Detect which cell encompasses the target text, then output its [X, Y] center coordinate. 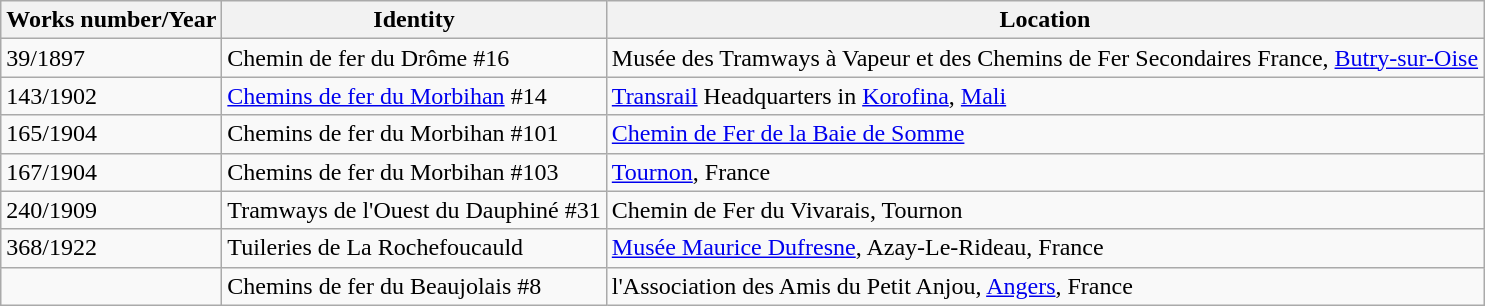
240/1909 [112, 210]
Tournon, France [1044, 172]
Tramways de l'Ouest du Dauphiné #31 [414, 210]
Musée des Tramways à Vapeur et des Chemins de Fer Secondaires France, Butry-sur-Oise [1044, 58]
Chemins de fer du Morbihan #103 [414, 172]
Location [1044, 20]
Chemins de fer du Beaujolais #8 [414, 286]
Chemins de fer du Morbihan #14 [414, 96]
Chemins de fer du Morbihan #101 [414, 134]
Chemin de Fer de la Baie de Somme [1044, 134]
Transrail Headquarters in Korofina, Mali [1044, 96]
39/1897 [112, 58]
368/1922 [112, 248]
Chemin de Fer du Vivarais, Tournon [1044, 210]
167/1904 [112, 172]
l'Association des Amis du Petit Anjou, Angers, France [1044, 286]
Identity [414, 20]
Tuileries de La Rochefoucauld [414, 248]
165/1904 [112, 134]
Chemin de fer du Drôme #16 [414, 58]
Works number/Year [112, 20]
Musée Maurice Dufresne, Azay-Le-Rideau, France [1044, 248]
143/1902 [112, 96]
